Return (x, y) of the center of cell containing provided text 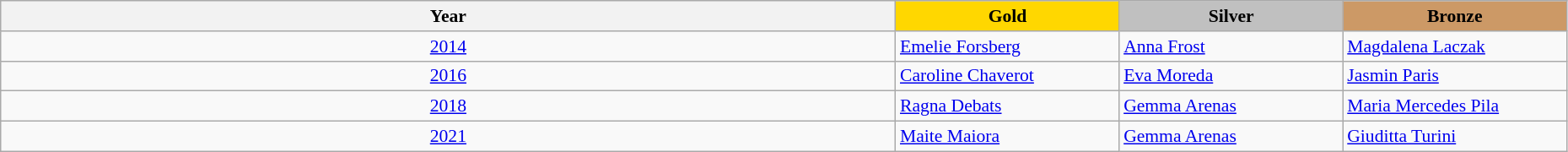
2021 (449, 137)
Maria Mercedes Pila (1454, 106)
Caroline Chaverot (1007, 76)
2016 (449, 76)
Maite Maiora (1007, 137)
Gold (1007, 16)
Silver (1231, 16)
Emelie Forsberg (1007, 46)
Ragna Debats (1007, 106)
2014 (449, 46)
Giuditta Turini (1454, 137)
2018 (449, 106)
Year (449, 16)
Eva Moreda (1231, 76)
Anna Frost (1231, 46)
Jasmin Paris (1454, 76)
Bronze (1454, 16)
Magdalena Laczak (1454, 46)
